Locate the cell with the specified text and output its (x, y) center coordinate. 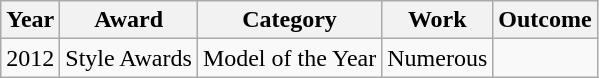
2012 (30, 58)
Outcome (545, 20)
Style Awards (129, 58)
Model of the Year (289, 58)
Award (129, 20)
Year (30, 20)
Category (289, 20)
Work (438, 20)
Numerous (438, 58)
